Pinpoint the cell where the given text exists, returning its (X, Y) midpoint coordinate. 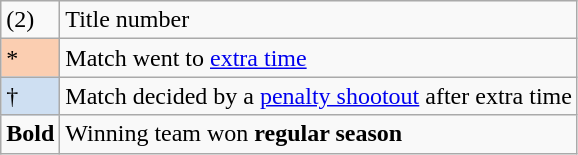
* (30, 58)
Title number (319, 20)
Match decided by a penalty shootout after extra time (319, 96)
† (30, 96)
(2) (30, 20)
Bold (30, 134)
Winning team won regular season (319, 134)
Match went to extra time (319, 58)
